Extract the (X, Y) coordinate from the center of the cell holding the provided text.  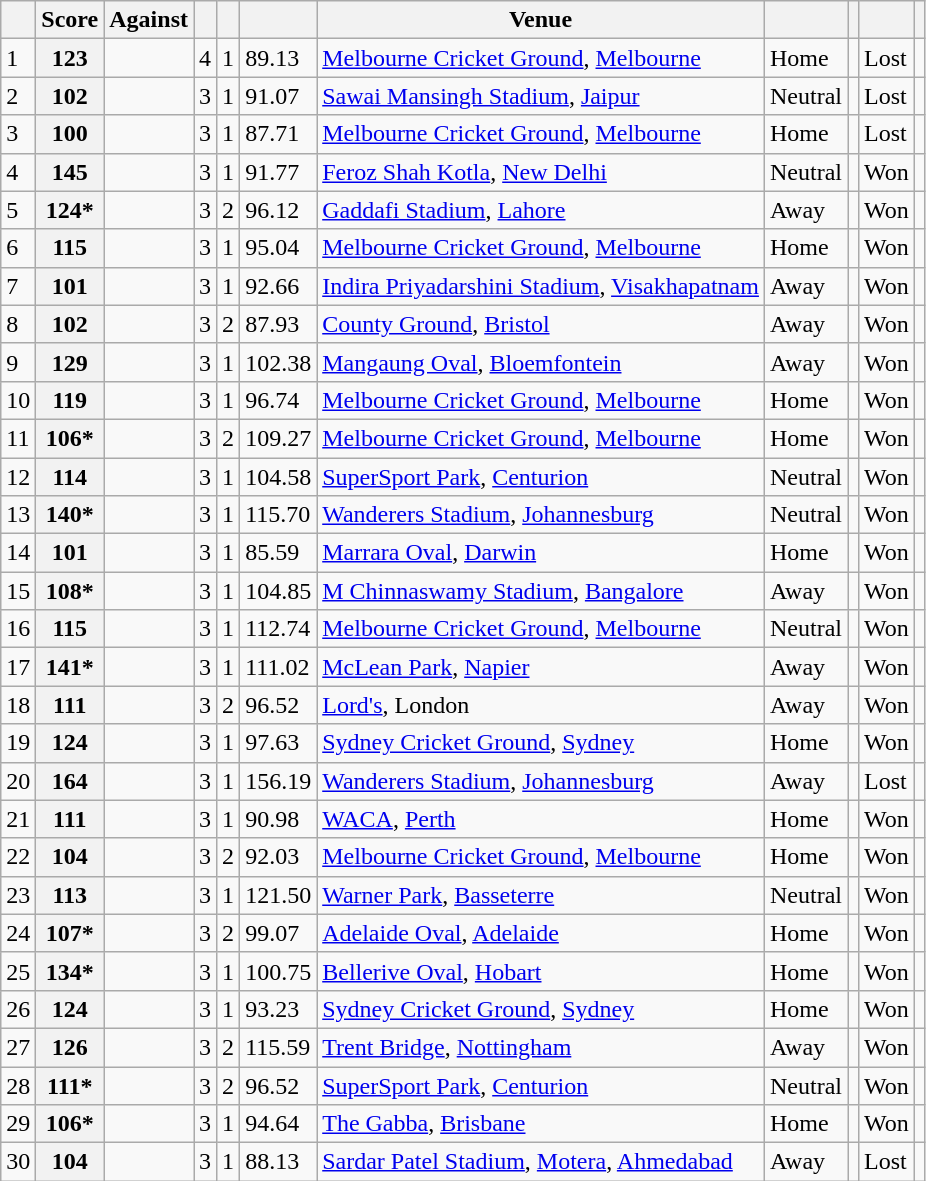
Feroz Shah Kotla, New Delhi (541, 172)
7 (18, 286)
88.13 (278, 1162)
County Ground, Bristol (541, 324)
107* (70, 933)
Score (70, 20)
126 (70, 1047)
20 (18, 781)
WACA, Perth (541, 819)
100 (70, 134)
5 (18, 210)
145 (70, 172)
10 (18, 400)
85.59 (278, 553)
92.03 (278, 857)
15 (18, 591)
Sawai Mansingh Stadium, Jaipur (541, 96)
115.59 (278, 1047)
Marrara Oval, Darwin (541, 553)
6 (18, 248)
Bellerive Oval, Hobart (541, 971)
Warner Park, Basseterre (541, 895)
Mangaung Oval, Bloemfontein (541, 362)
119 (70, 400)
89.13 (278, 58)
140* (70, 515)
95.04 (278, 248)
108* (70, 591)
Lord's, London (541, 705)
30 (18, 1162)
26 (18, 1009)
27 (18, 1047)
91.77 (278, 172)
99.07 (278, 933)
115.70 (278, 515)
The Gabba, Brisbane (541, 1124)
18 (18, 705)
87.93 (278, 324)
102.38 (278, 362)
19 (18, 743)
112.74 (278, 629)
McLean Park, Napier (541, 667)
28 (18, 1085)
141* (70, 667)
87.71 (278, 134)
104.58 (278, 477)
25 (18, 971)
21 (18, 819)
90.98 (278, 819)
Against (149, 20)
Indira Priyadarshini Stadium, Visakhapatnam (541, 286)
Gaddafi Stadium, Lahore (541, 210)
9 (18, 362)
93.23 (278, 1009)
Venue (541, 20)
Adelaide Oval, Adelaide (541, 933)
11 (18, 438)
164 (70, 781)
12 (18, 477)
14 (18, 553)
97.63 (278, 743)
134* (70, 971)
24 (18, 933)
17 (18, 667)
113 (70, 895)
8 (18, 324)
121.50 (278, 895)
Trent Bridge, Nottingham (541, 1047)
109.27 (278, 438)
96.12 (278, 210)
124* (70, 210)
M Chinnaswamy Stadium, Bangalore (541, 591)
114 (70, 477)
129 (70, 362)
104.85 (278, 591)
111.02 (278, 667)
29 (18, 1124)
94.64 (278, 1124)
92.66 (278, 286)
111* (70, 1085)
96.74 (278, 400)
Sardar Patel Stadium, Motera, Ahmedabad (541, 1162)
100.75 (278, 971)
13 (18, 515)
22 (18, 857)
91.07 (278, 96)
16 (18, 629)
23 (18, 895)
123 (70, 58)
156.19 (278, 781)
